Output the [x, y] coordinate of the center of the cell containing the given text.  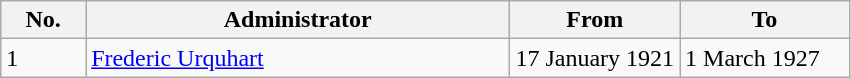
Frederic Urquhart [298, 58]
1 March 1927 [765, 58]
To [765, 20]
Administrator [298, 20]
1 [44, 58]
No. [44, 20]
17 January 1921 [595, 58]
From [595, 20]
